Output the (X, Y) coordinate of the center of the cell containing the given text.  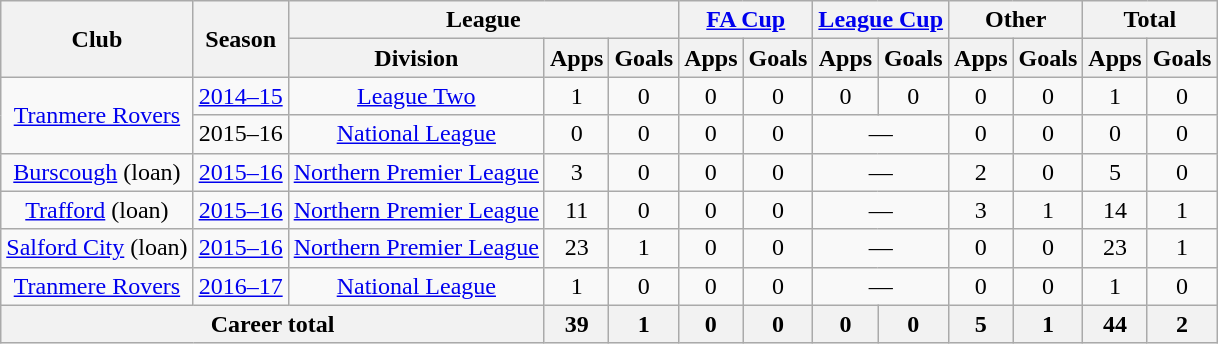
2016–17 (240, 286)
11 (576, 210)
14 (1115, 210)
Burscough (loan) (97, 172)
Club (97, 39)
Salford City (loan) (97, 248)
Other (1016, 20)
2014–15 (240, 96)
Season (240, 39)
FA Cup (746, 20)
Division (416, 58)
League Cup (881, 20)
44 (1115, 324)
39 (576, 324)
Total (1150, 20)
League (483, 20)
League Two (416, 96)
Trafford (loan) (97, 210)
Career total (273, 324)
